Search for the cell housing the specified text and yield its (X, Y) center coordinate. 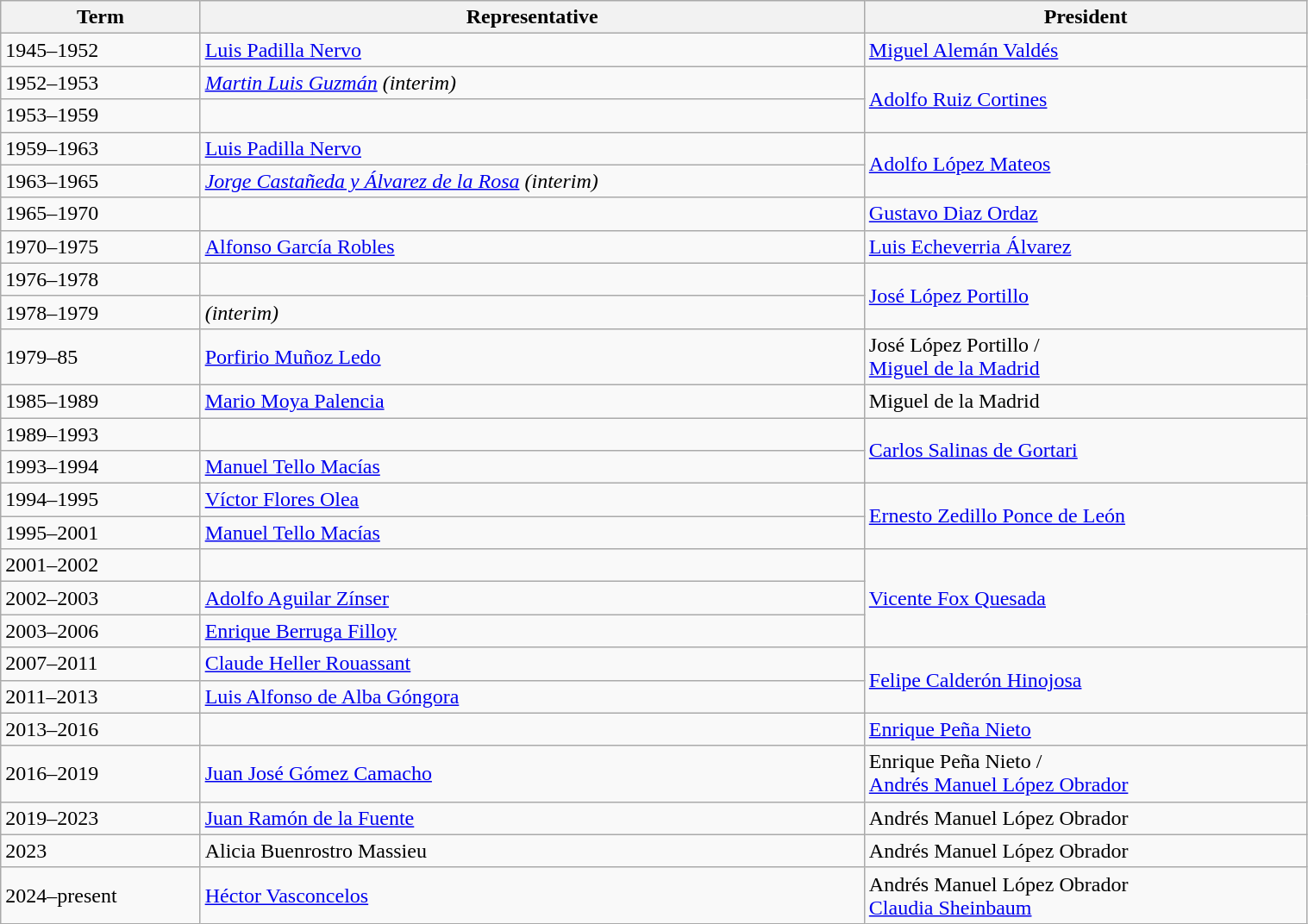
Claude Heller Rouassant (532, 664)
Miguel de la Madrid (1086, 401)
1979–85 (100, 357)
Enrique Peña Nieto (1086, 729)
Carlos Salinas de Gortari (1086, 450)
Enrique Berruga Filloy (532, 631)
Alfonso García Robles (532, 247)
1995–2001 (100, 533)
Víctor Flores Olea (532, 500)
1978–1979 (100, 312)
1945–1952 (100, 50)
Adolfo Ruiz Cortines (1086, 99)
2013–2016 (100, 729)
Adolfo López Mateos (1086, 165)
President (1086, 17)
2001–2002 (100, 565)
2002–2003 (100, 598)
Martin Luis Guzmán (interim) (532, 83)
José López Portillo (1086, 296)
1976–1978 (100, 279)
Enrique Peña Nieto / Andrés Manuel López Obrador (1086, 774)
Felipe Calderón Hinojosa (1086, 680)
1953–1959 (100, 115)
2011–2013 (100, 696)
Juan Ramón de la Fuente (532, 818)
Porfirio Muñoz Ledo (532, 357)
1952–1953 (100, 83)
Juan José Gómez Camacho (532, 774)
2003–2006 (100, 631)
Vicente Fox Quesada (1086, 598)
1959–1963 (100, 148)
1963–1965 (100, 181)
2023 (100, 851)
Héctor Vasconcelos (532, 895)
Andrés Manuel López ObradorClaudia Sheinbaum (1086, 895)
Gustavo Diaz Ordaz (1086, 214)
José López Portillo / Miguel de la Madrid (1086, 357)
Luis Echeverria Álvarez (1086, 247)
Jorge Castañeda y Álvarez de la Rosa (interim) (532, 181)
2019–2023 (100, 818)
1970–1975 (100, 247)
Adolfo Aguilar Zínser (532, 598)
1993–1994 (100, 467)
Representative (532, 17)
Miguel Alemán Valdés (1086, 50)
Luis Alfonso de Alba Góngora (532, 696)
Mario Moya Palencia (532, 401)
Ernesto Zedillo Ponce de León (1086, 516)
1989–1993 (100, 434)
(interim) (532, 312)
1994–1995 (100, 500)
1985–1989 (100, 401)
Term (100, 17)
2024–present (100, 895)
2016–2019 (100, 774)
Alicia Buenrostro Massieu (532, 851)
2007–2011 (100, 664)
1965–1970 (100, 214)
